From the cell containing the given text, extract its center point as (X, Y) coordinate. 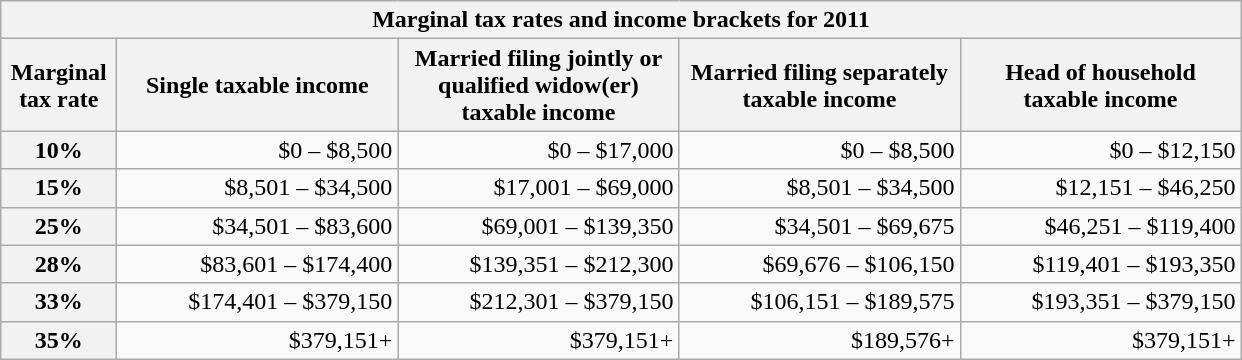
10% (59, 150)
$69,001 – $139,350 (538, 226)
$106,151 – $189,575 (820, 302)
$12,151 – $46,250 (1100, 188)
$189,576+ (820, 340)
$46,251 – $119,400 (1100, 226)
$17,001 – $69,000 (538, 188)
35% (59, 340)
Married filing separately taxable income (820, 85)
Head of household taxable income (1100, 85)
$34,501 – $83,600 (258, 226)
$174,401 – $379,150 (258, 302)
$212,301 – $379,150 (538, 302)
Married filing jointly or qualified widow(er) taxable income (538, 85)
15% (59, 188)
28% (59, 264)
$139,351 – $212,300 (538, 264)
Marginal tax rates and income brackets for 2011 (621, 20)
25% (59, 226)
$0 – $12,150 (1100, 150)
Marginal tax rate (59, 85)
$0 – $17,000 (538, 150)
$83,601 – $174,400 (258, 264)
$193,351 – $379,150 (1100, 302)
Single taxable income (258, 85)
33% (59, 302)
$34,501 – $69,675 (820, 226)
$69,676 – $106,150 (820, 264)
$119,401 – $193,350 (1100, 264)
